Find where the given text appears and provide that cell's center as (x, y) coordinate. 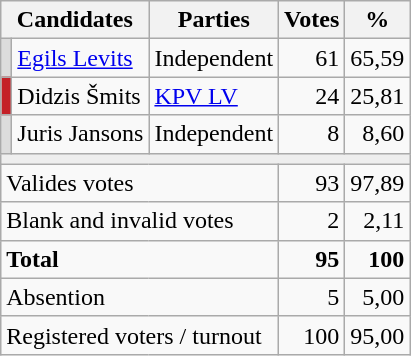
8 (312, 134)
Egils Levits (80, 58)
Registered voters / turnout (140, 335)
Blank and invalid votes (140, 221)
97,89 (378, 183)
65,59 (378, 58)
Absention (140, 297)
Valides votes (140, 183)
95 (312, 259)
95,00 (378, 335)
Votes (312, 20)
5,00 (378, 297)
61 (312, 58)
Candidates (75, 20)
2,11 (378, 221)
% (378, 20)
KPV LV (214, 96)
5 (312, 297)
Didzis Šmits (80, 96)
2 (312, 221)
24 (312, 96)
8,60 (378, 134)
93 (312, 183)
25,81 (378, 96)
Juris Jansons (80, 134)
Total (140, 259)
Parties (214, 20)
